For the text-containing cell, return its midpoint in [x, y] coordinate format. 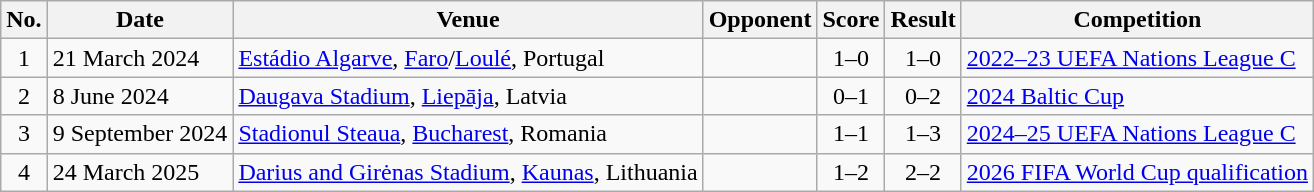
1–1 [851, 134]
Competition [1137, 20]
2024–25 UEFA Nations League C [1137, 134]
1–2 [851, 172]
2024 Baltic Cup [1137, 96]
Estádio Algarve, Faro/Loulé, Portugal [468, 58]
2022–23 UEFA Nations League C [1137, 58]
Opponent [760, 20]
Result [923, 20]
4 [24, 172]
Darius and Girėnas Stadium, Kaunas, Lithuania [468, 172]
Date [140, 20]
No. [24, 20]
Score [851, 20]
24 March 2025 [140, 172]
Stadionul Steaua, Bucharest, Romania [468, 134]
Daugava Stadium, Liepāja, Latvia [468, 96]
0–2 [923, 96]
21 March 2024 [140, 58]
2026 FIFA World Cup qualification [1137, 172]
Venue [468, 20]
2 [24, 96]
9 September 2024 [140, 134]
8 June 2024 [140, 96]
3 [24, 134]
0–1 [851, 96]
1–3 [923, 134]
2–2 [923, 172]
1 [24, 58]
